Detect which cell encompasses the target text, then output its [x, y] center coordinate. 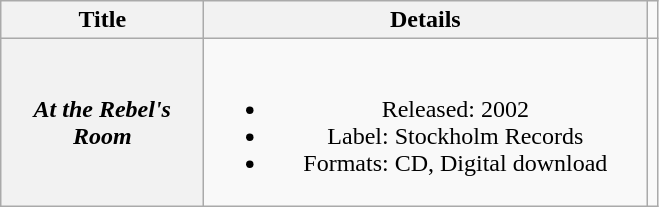
Details [426, 20]
Released: 2002Label: Stockholm RecordsFormats: CD, Digital download [426, 122]
Title [102, 20]
At the Rebel's Room [102, 122]
